Scan for the cell matching the given text and deliver its [x, y] coordinate at center. 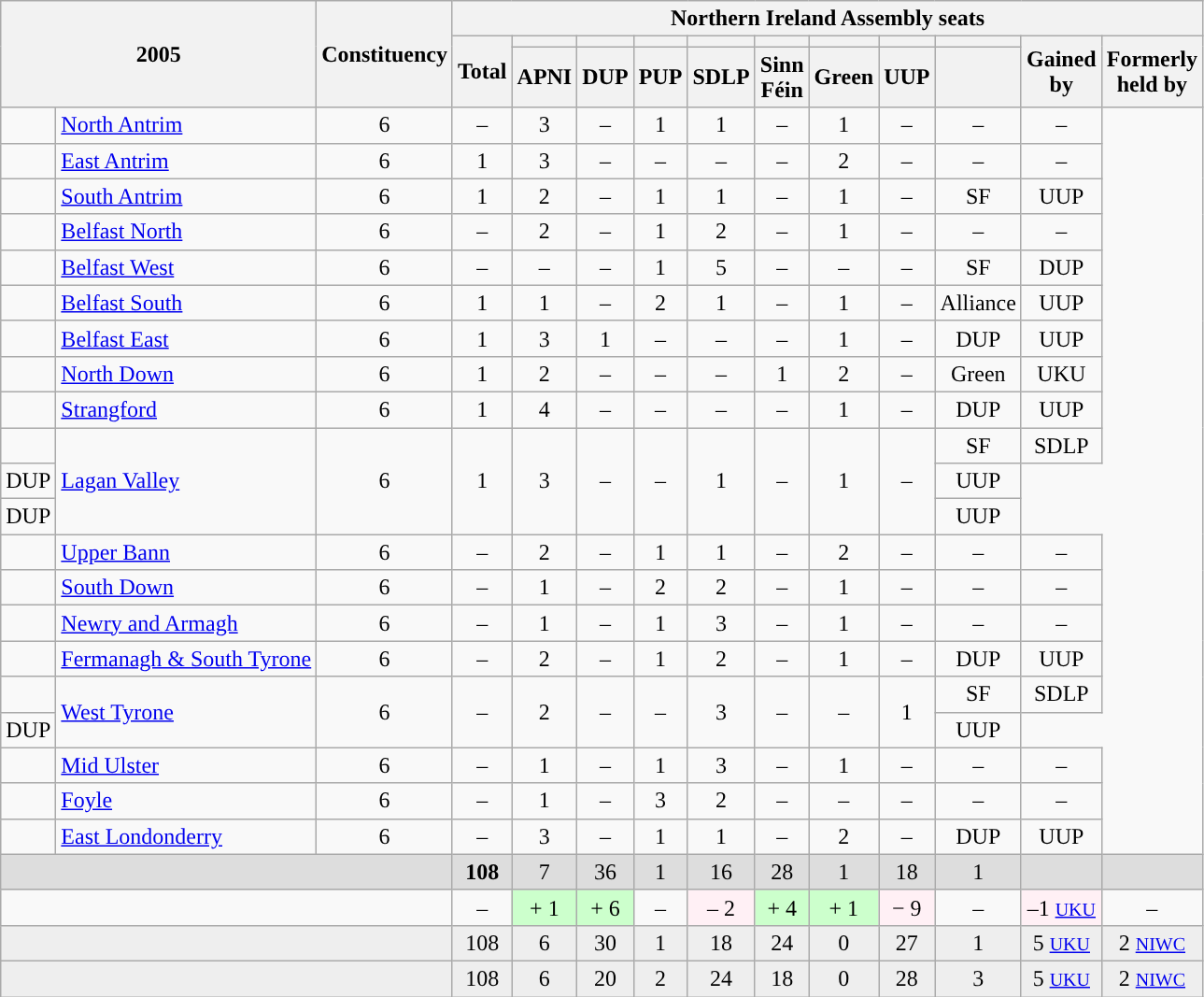
30 [605, 943]
Gained by [1061, 72]
– 2 [721, 907]
West Tyrone [187, 712]
–1 UKU [1061, 907]
Total [482, 72]
4 [545, 409]
27 [907, 943]
− 9 [907, 907]
20 [605, 978]
PUP [660, 77]
Mid Ulster [187, 765]
36 [605, 872]
Newry and Armagh [187, 623]
Northern Ireland Assembly seats [828, 19]
South Antrim [187, 196]
Fermanagh & South Tyrone [187, 659]
Constituency [385, 54]
Belfast North [187, 232]
Foyle [187, 801]
East Antrim [187, 161]
Alliance [978, 303]
Belfast East [187, 338]
5 [721, 267]
+ 6 [605, 907]
South Down [187, 588]
2005 [159, 54]
7 [545, 872]
Upper Bann [187, 552]
APNI [545, 77]
Formerly held by [1152, 72]
North Antrim [187, 125]
Strangford [187, 409]
North Down [187, 374]
Lagan Valley [187, 481]
+ 4 [782, 907]
SinnFéin [782, 77]
Belfast South [187, 303]
16 [721, 872]
UKU [1061, 374]
East Londonderry [187, 836]
Belfast West [187, 267]
